Output the [X, Y] coordinate of the center of the cell containing the given text.  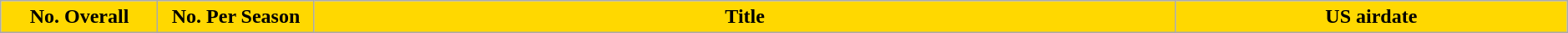
No. Per Season [236, 17]
Title [745, 17]
US airdate [1371, 17]
No. Overall [79, 17]
